Extract the (x, y) coordinate from the center of the cell holding the provided text.  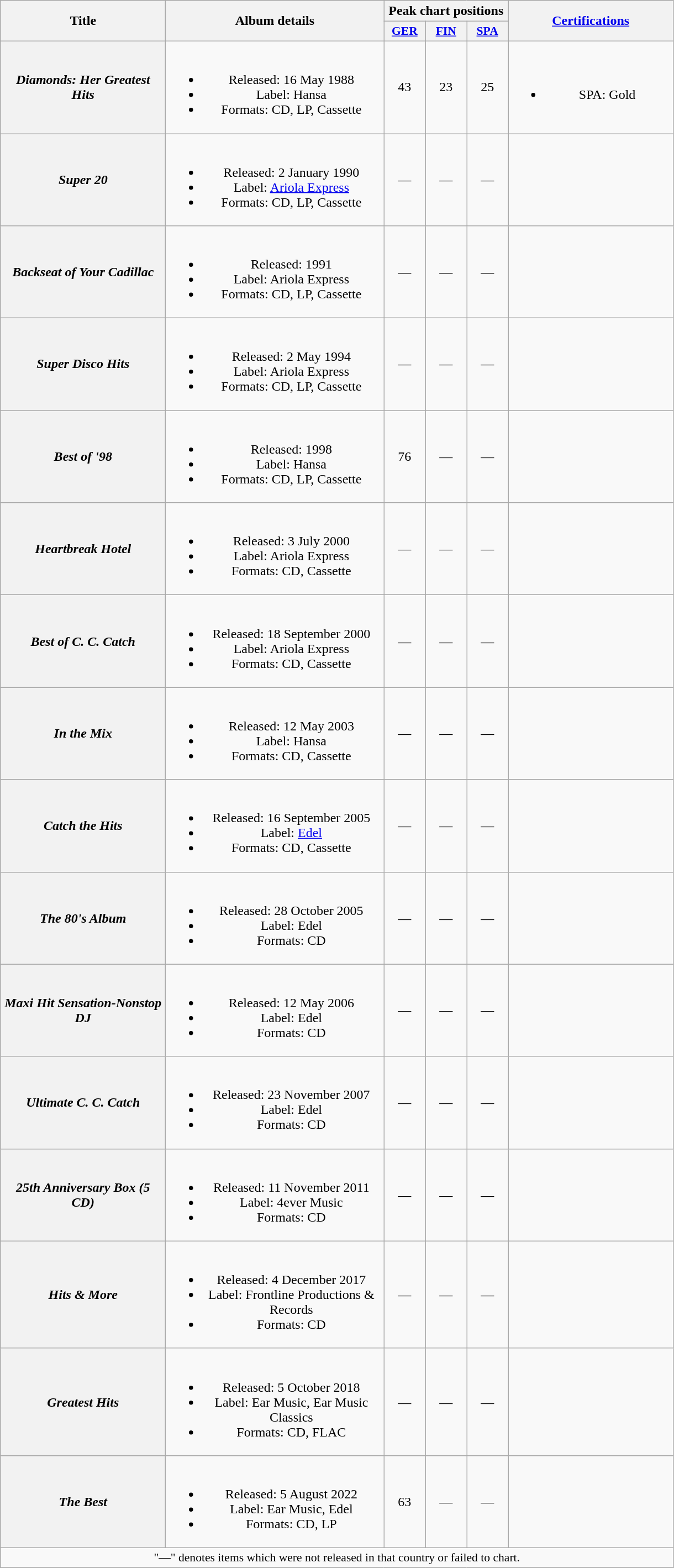
43 (404, 87)
Released: 12 May 2006Label: EdelFormats: CD (275, 1010)
Released: 12 May 2003Label: HansaFormats: CD, Cassette (275, 734)
Maxi Hit Sensation-Nonstop DJ (83, 1010)
Released: 16 September 2005Label: EdelFormats: CD, Cassette (275, 825)
In the Mix (83, 734)
Released: 2 May 1994Label: Ariola ExpressFormats: CD, LP, Cassette (275, 365)
SPA: Gold (591, 87)
Backseat of Your Cadillac (83, 272)
SPA (487, 31)
Hits & More (83, 1295)
Ultimate C. C. Catch (83, 1103)
Released: 1998Label: HansaFormats: CD, LP, Cassette (275, 456)
Released: 28 October 2005Label: EdelFormats: CD (275, 918)
Catch the Hits (83, 825)
76 (404, 456)
The 80's Album (83, 918)
Super Disco Hits (83, 365)
Released: 11 November 2011Label: 4ever MusicFormats: CD (275, 1195)
Released: 2 January 1990Label: Ariola ExpressFormats: CD, LP, Cassette (275, 180)
Released: 5 August 2022Label: Ear Music, ЕdelFormats: CD, LP (275, 1502)
Title (83, 21)
FIN (446, 31)
Super 20 (83, 180)
Released: 3 July 2000Label: Ariola ExpressFormats: CD, Cassette (275, 549)
"—" denotes items which were not released in that country or failed to chart. (337, 1558)
25 (487, 87)
Released: 16 May 1988Label: HansaFormats: CD, LP, Cassette (275, 87)
Album details (275, 21)
Released: 1991Label: Ariola ExpressFormats: CD, LP, Cassette (275, 272)
Best of '98 (83, 456)
23 (446, 87)
Released: 23 November 2007Label: EdelFormats: CD (275, 1103)
Diamonds: Her Greatest Hits (83, 87)
The Best (83, 1502)
25th Anniversary Box (5 CD) (83, 1195)
63 (404, 1502)
Released: 18 September 2000Label: Ariola ExpressFormats: CD, Cassette (275, 641)
Released: 5 October 2018Label: Ear Music, Ear Music ClassicsFormats: CD, FLAC (275, 1402)
Peak chart positions (446, 11)
Greatest Hits (83, 1402)
Heartbreak Hotel (83, 549)
GER (404, 31)
Released: 4 December 2017Label: Frontline Productions & RecordsFormats: CD (275, 1295)
Certifications (591, 21)
Best of C. C. Catch (83, 641)
